From the cell containing the given text, extract its center point as [X, Y] coordinate. 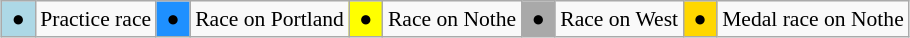
Race on West [619, 19]
Practice race [96, 19]
Race on Nothe [452, 19]
Medal race on Nothe [813, 19]
Race on Portland [270, 19]
